Identify which cell holds the provided text, then report its (x, y) central coordinate. 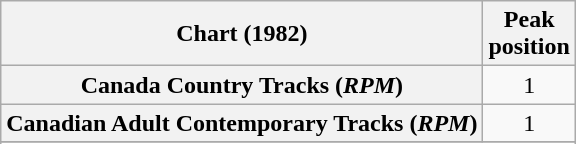
Chart (1982) (242, 34)
Canada Country Tracks (RPM) (242, 85)
Canadian Adult Contemporary Tracks (RPM) (242, 123)
Peakposition (529, 34)
